Capture the cell that displays the provided text and extract its (X, Y) central coordinate. 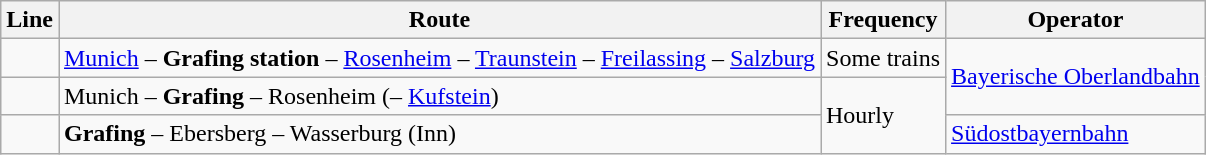
Operator (1076, 20)
Some trains (882, 58)
Route (439, 20)
Frequency (882, 20)
Grafing – Ebersberg – Wasserburg (Inn) (439, 134)
Line (30, 20)
Munich – Grafing – Rosenheim (– Kufstein) (439, 96)
Hourly (882, 115)
Bayerische Oberlandbahn (1076, 77)
Munich – Grafing station – Rosenheim – Traunstein – Freilassing – Salzburg (439, 58)
Südostbayernbahn (1076, 134)
